For the text-containing cell, return its midpoint in [x, y] coordinate format. 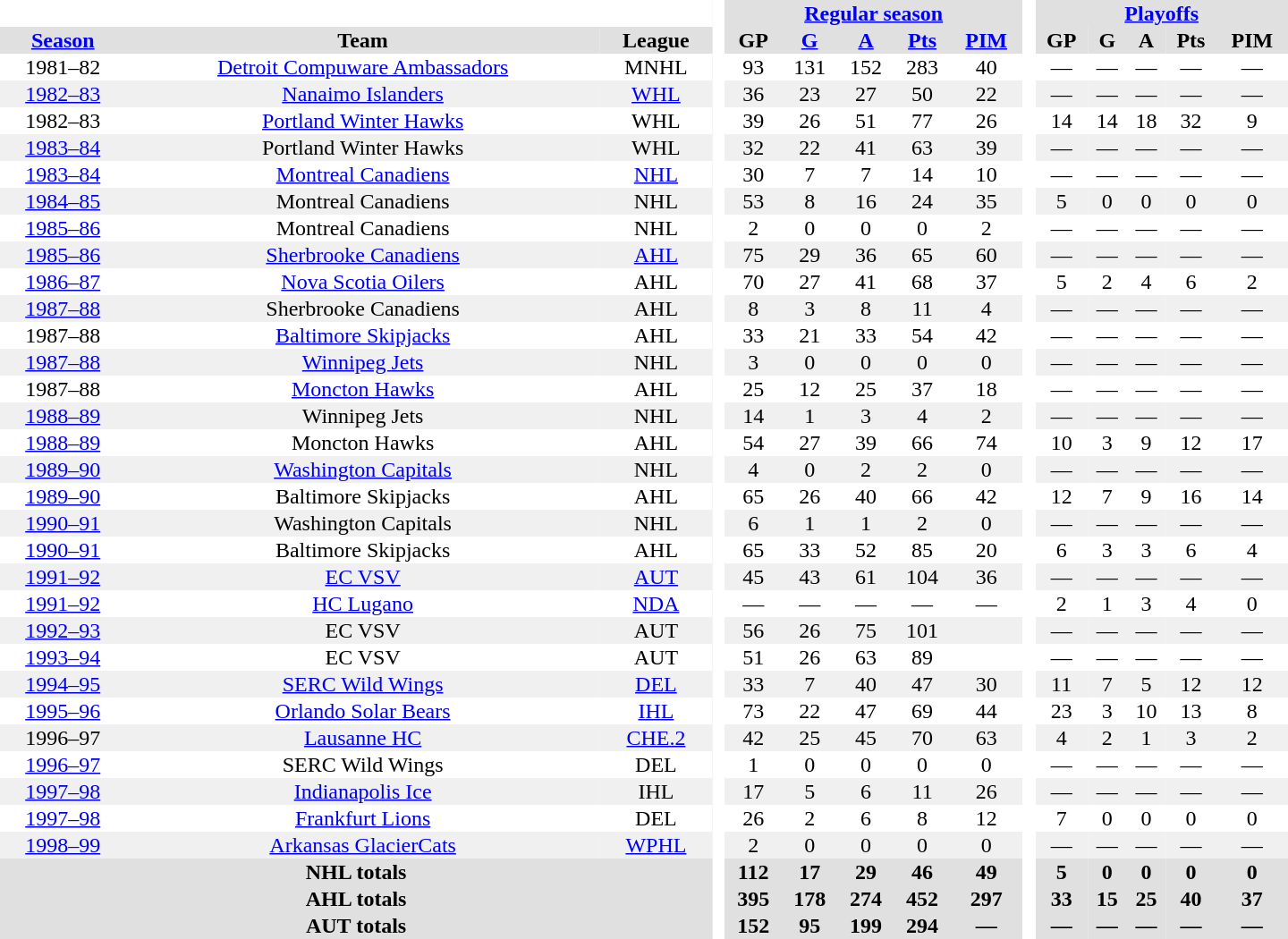
AHL totals [356, 899]
Detroit Compuware Ambassadors [363, 67]
74 [987, 443]
MNHL [657, 67]
League [657, 40]
50 [923, 94]
61 [866, 577]
1993–94 [63, 657]
95 [810, 926]
NHL totals [356, 872]
274 [866, 899]
131 [810, 67]
178 [810, 899]
73 [753, 711]
1995–96 [63, 711]
69 [923, 711]
21 [810, 335]
60 [987, 255]
452 [923, 899]
43 [810, 577]
20 [987, 550]
101 [923, 630]
24 [923, 201]
283 [923, 67]
85 [923, 550]
HC Lugano [363, 604]
35 [987, 201]
13 [1191, 711]
Arkansas GlacierCats [363, 845]
49 [987, 872]
68 [923, 282]
AUT totals [356, 926]
46 [923, 872]
Orlando Solar Bears [363, 711]
Team [363, 40]
395 [753, 899]
1984–85 [63, 201]
1998–99 [63, 845]
Season [63, 40]
89 [923, 657]
56 [753, 630]
15 [1107, 899]
Indianapolis Ice [363, 791]
1992–93 [63, 630]
53 [753, 201]
Regular season [874, 13]
Nova Scotia Oilers [363, 282]
NDA [657, 604]
93 [753, 67]
1994–95 [63, 684]
112 [753, 872]
Frankfurt Lions [363, 818]
52 [866, 550]
294 [923, 926]
104 [923, 577]
199 [866, 926]
CHE.2 [657, 738]
1981–82 [63, 67]
297 [987, 899]
Playoffs [1161, 13]
WPHL [657, 845]
1986–87 [63, 282]
Lausanne HC [363, 738]
77 [923, 121]
44 [987, 711]
Nanaimo Islanders [363, 94]
